From the cell containing the given text, extract its center point as (x, y) coordinate. 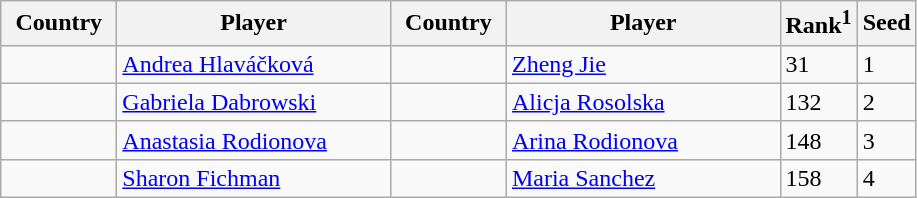
Seed (886, 24)
158 (818, 178)
3 (886, 140)
Gabriela Dabrowski (254, 102)
148 (818, 140)
Andrea Hlaváčková (254, 64)
Rank1 (818, 24)
Anastasia Rodionova (254, 140)
1 (886, 64)
4 (886, 178)
Arina Rodionova (643, 140)
Zheng Jie (643, 64)
132 (818, 102)
2 (886, 102)
31 (818, 64)
Sharon Fichman (254, 178)
Maria Sanchez (643, 178)
Alicja Rosolska (643, 102)
